From the cell containing the given text, extract its center point as [X, Y] coordinate. 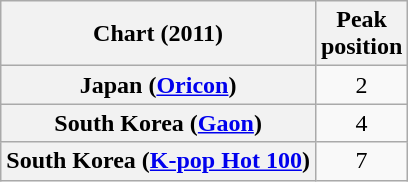
Chart (2011) [158, 34]
South Korea (K-pop Hot 100) [158, 161]
2 [361, 85]
4 [361, 123]
Japan (Oricon) [158, 85]
Peakposition [361, 34]
7 [361, 161]
South Korea (Gaon) [158, 123]
